Output the [x, y] coordinate of the center of the cell containing the given text.  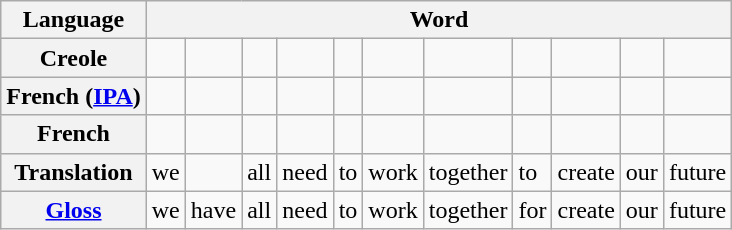
Gloss [74, 210]
French [74, 134]
French (IPA) [74, 96]
Translation [74, 172]
Word [438, 20]
Language [74, 20]
Creole [74, 58]
have [213, 210]
for [532, 210]
